Return (X, Y) of the center of cell containing provided text 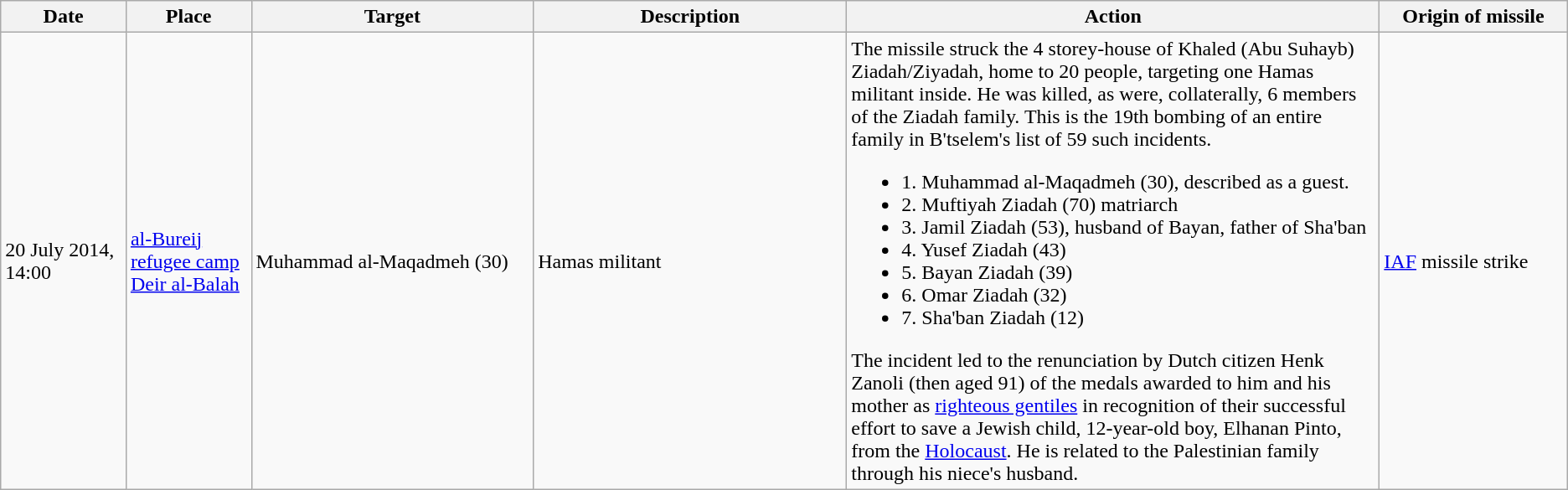
Date (64, 17)
Muhammad al-Maqadmeh (30) (392, 261)
IAF missile strike (1473, 261)
20 July 2014, 14:00 (64, 261)
Origin of missile (1473, 17)
Hamas militant (690, 261)
Target (392, 17)
Action (1113, 17)
Place (188, 17)
al-Bureij refugee camp Deir al-Balah (188, 261)
Description (690, 17)
